Return (X, Y) of the center of cell containing provided text 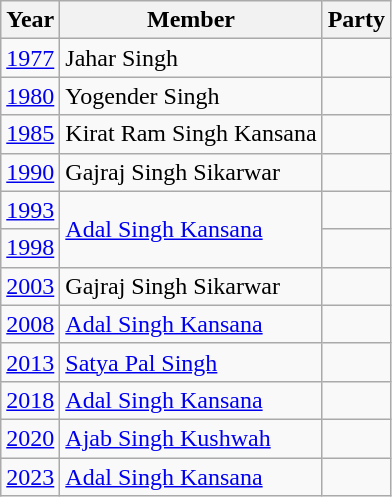
Yogender Singh (191, 96)
Kirat Ram Singh Kansana (191, 134)
Satya Pal Singh (191, 362)
1998 (30, 248)
1985 (30, 134)
1990 (30, 172)
1980 (30, 96)
2013 (30, 362)
Member (191, 20)
Year (30, 20)
2023 (30, 477)
2020 (30, 438)
Party (356, 20)
Jahar Singh (191, 58)
Ajab Singh Kushwah (191, 438)
1977 (30, 58)
2008 (30, 324)
2003 (30, 286)
2018 (30, 400)
1993 (30, 210)
